Capture the cell that displays the provided text and extract its (x, y) central coordinate. 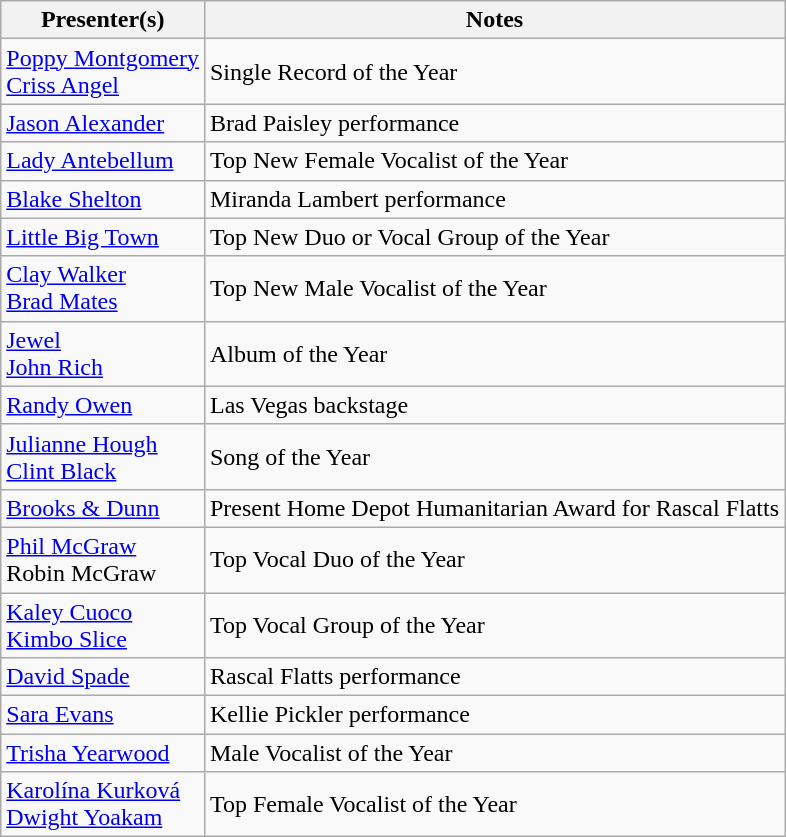
Kellie Pickler performance (494, 715)
Las Vegas backstage (494, 405)
Kaley CuocoKimbo Slice (103, 624)
Jason Alexander (103, 123)
Poppy MontgomeryCriss Angel (103, 72)
Trisha Yearwood (103, 753)
Top New Female Vocalist of the Year (494, 161)
Top Vocal Duo of the Year (494, 560)
David Spade (103, 677)
Little Big Town (103, 237)
Notes (494, 20)
Brad Paisley performance (494, 123)
Brooks & Dunn (103, 508)
Top Female Vocalist of the Year (494, 804)
Male Vocalist of the Year (494, 753)
Lady Antebellum (103, 161)
Julianne HoughClint Black (103, 456)
Top Vocal Group of the Year (494, 624)
Blake Shelton (103, 199)
Sara Evans (103, 715)
Randy Owen (103, 405)
Album of the Year (494, 354)
JewelJohn Rich (103, 354)
Top New Duo or Vocal Group of the Year (494, 237)
Miranda Lambert performance (494, 199)
Presenter(s) (103, 20)
Clay WalkerBrad Mates (103, 288)
Phil McGrawRobin McGraw (103, 560)
Present Home Depot Humanitarian Award for Rascal Flatts (494, 508)
Song of the Year (494, 456)
Karolína KurkováDwight Yoakam (103, 804)
Single Record of the Year (494, 72)
Top New Male Vocalist of the Year (494, 288)
Rascal Flatts performance (494, 677)
